Locate the cell with the specified text and output its [X, Y] center coordinate. 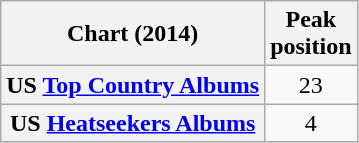
23 [311, 85]
Chart (2014) [133, 34]
4 [311, 123]
US Top Country Albums [133, 85]
Peakposition [311, 34]
US Heatseekers Albums [133, 123]
